Output the (x, y) coordinate of the center of the cell containing the given text.  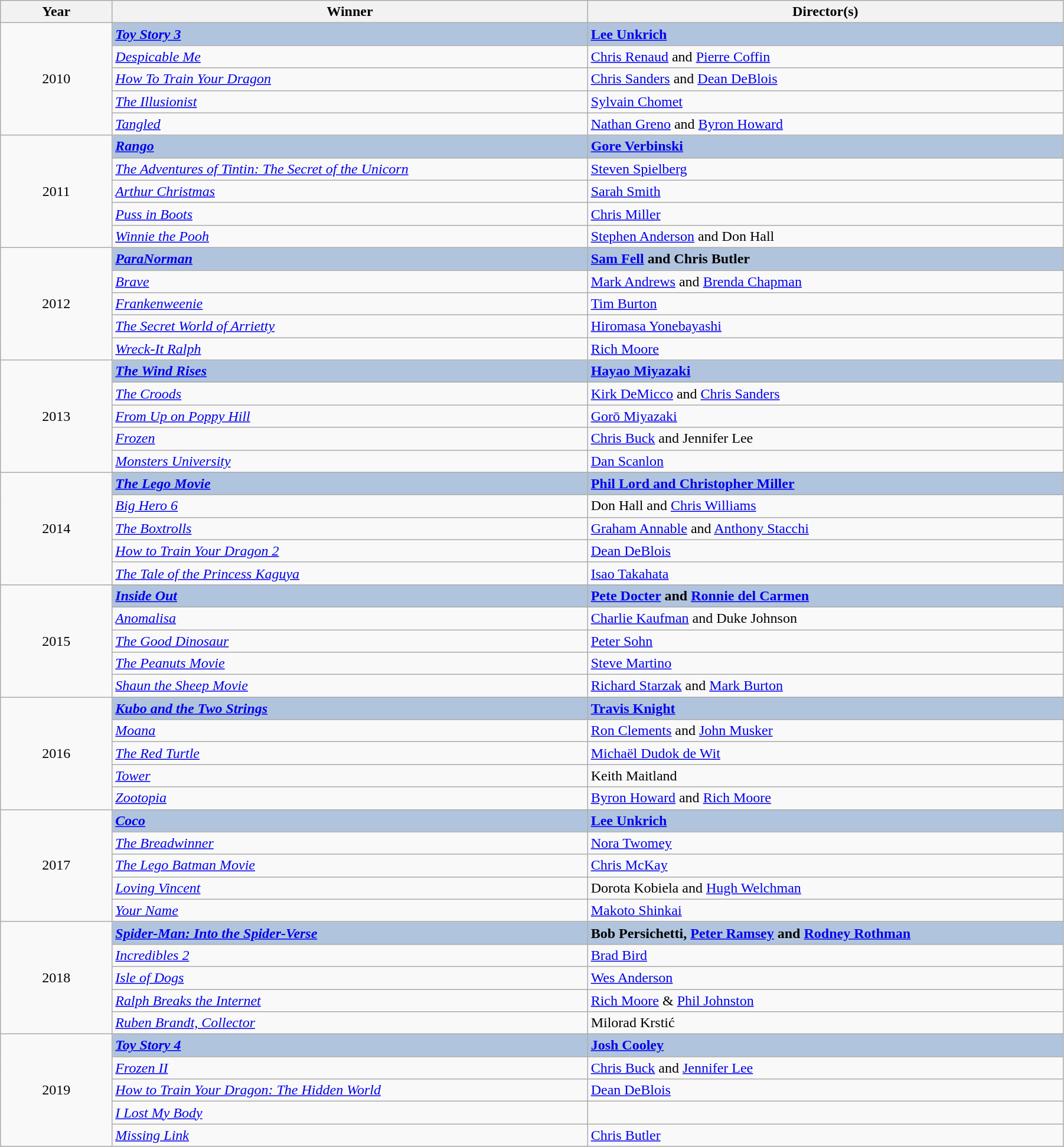
Charlie Kaufman and Duke Johnson (825, 618)
Dorota Kobiela and Hugh Welchman (825, 888)
From Up on Poppy Hill (350, 416)
Tangled (350, 124)
Bob Persichetti, Peter Ramsey and Rodney Rothman (825, 933)
Makoto Shinkai (825, 910)
Kubo and the Two Strings (350, 708)
Pete Docter and Ronnie del Carmen (825, 596)
Despicable Me (350, 57)
The Wind Rises (350, 371)
Year (57, 12)
Wes Anderson (825, 978)
Loving Vincent (350, 888)
The Adventures of Tintin: The Secret of the Unicorn (350, 169)
Keith Maitland (825, 776)
Toy Story 4 (350, 1045)
Moana (350, 731)
Gore Verbinski (825, 146)
Phil Lord and Christopher Miller (825, 483)
The Good Dinosaur (350, 641)
The Croods (350, 394)
Isao Takahata (825, 573)
The Tale of the Princess Kaguya (350, 573)
Steven Spielberg (825, 169)
How to Train Your Dragon 2 (350, 551)
The Breadwinner (350, 843)
The Illusionist (350, 102)
Rich Moore & Phil Johnston (825, 1001)
2015 (57, 641)
Kirk DeMicco and Chris Sanders (825, 394)
Puss in Boots (350, 214)
I Lost My Body (350, 1113)
Big Hero 6 (350, 506)
Spider-Man: Into the Spider-Verse (350, 933)
Winnie the Pooh (350, 236)
Ralph Breaks the Internet (350, 1001)
Your Name (350, 910)
Monsters University (350, 461)
Brave (350, 282)
The Secret World of Arrietty (350, 326)
Graham Annable and Anthony Stacchi (825, 528)
Coco (350, 821)
How To Train Your Dragon (350, 79)
Incredibles 2 (350, 955)
Inside Out (350, 596)
2017 (57, 865)
Wreck-It Ralph (350, 349)
The Lego Batman Movie (350, 865)
Winner (350, 12)
Don Hall and Chris Williams (825, 506)
Nora Twomey (825, 843)
Mark Andrews and Brenda Chapman (825, 282)
2012 (57, 303)
Zootopia (350, 798)
How to Train Your Dragon: The Hidden World (350, 1090)
ParaNorman (350, 259)
Chris Renaud and Pierre Coffin (825, 57)
Ruben Brandt, Collector (350, 1023)
Frozen II (350, 1068)
2016 (57, 753)
Ron Clements and John Musker (825, 731)
2010 (57, 79)
Travis Knight (825, 708)
Shaun the Sheep Movie (350, 686)
Dan Scanlon (825, 461)
Byron Howard and Rich Moore (825, 798)
2019 (57, 1090)
Hayao Miyazaki (825, 371)
Toy Story 3 (350, 34)
Arthur Christmas (350, 191)
Chris Miller (825, 214)
Director(s) (825, 12)
Isle of Dogs (350, 978)
Tower (350, 776)
Missing Link (350, 1135)
The Red Turtle (350, 753)
The Peanuts Movie (350, 664)
Stephen Anderson and Don Hall (825, 236)
2014 (57, 528)
Peter Sohn (825, 641)
2018 (57, 978)
Tim Burton (825, 304)
Michaël Dudok de Wit (825, 753)
Frozen (350, 439)
Frankenweenie (350, 304)
Chris Butler (825, 1135)
Josh Cooley (825, 1045)
Chris Sanders and Dean DeBlois (825, 79)
The Boxtrolls (350, 528)
Richard Starzak and Mark Burton (825, 686)
Gorō Miyazaki (825, 416)
Sam Fell and Chris Butler (825, 259)
Chris McKay (825, 865)
Brad Bird (825, 955)
Sarah Smith (825, 191)
Nathan Greno and Byron Howard (825, 124)
The Lego Movie (350, 483)
Anomalisa (350, 618)
Rango (350, 146)
Sylvain Chomet (825, 102)
2011 (57, 191)
Milorad Krstić (825, 1023)
2013 (57, 416)
Hiromasa Yonebayashi (825, 326)
Rich Moore (825, 349)
Steve Martino (825, 664)
